Output the [X, Y] coordinate of the center of the cell containing the given text.  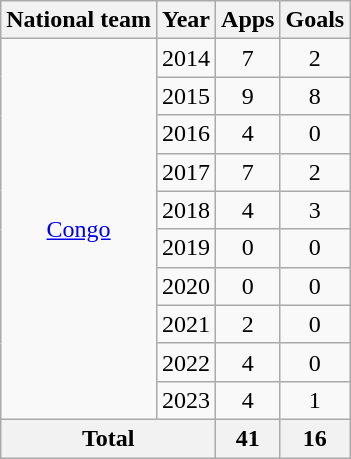
16 [315, 438]
3 [315, 210]
2016 [186, 134]
2021 [186, 324]
Congo [79, 230]
1 [315, 400]
National team [79, 20]
2019 [186, 248]
Year [186, 20]
Goals [315, 20]
2023 [186, 400]
8 [315, 96]
2020 [186, 286]
9 [248, 96]
2017 [186, 172]
2015 [186, 96]
2022 [186, 362]
2018 [186, 210]
2014 [186, 58]
Total [108, 438]
Apps [248, 20]
41 [248, 438]
